Search for the cell housing the specified text and yield its (x, y) center coordinate. 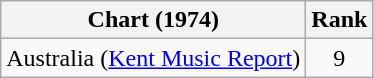
9 (340, 58)
Australia (Kent Music Report) (154, 58)
Rank (340, 20)
Chart (1974) (154, 20)
